From the cell containing the given text, extract its center point as [x, y] coordinate. 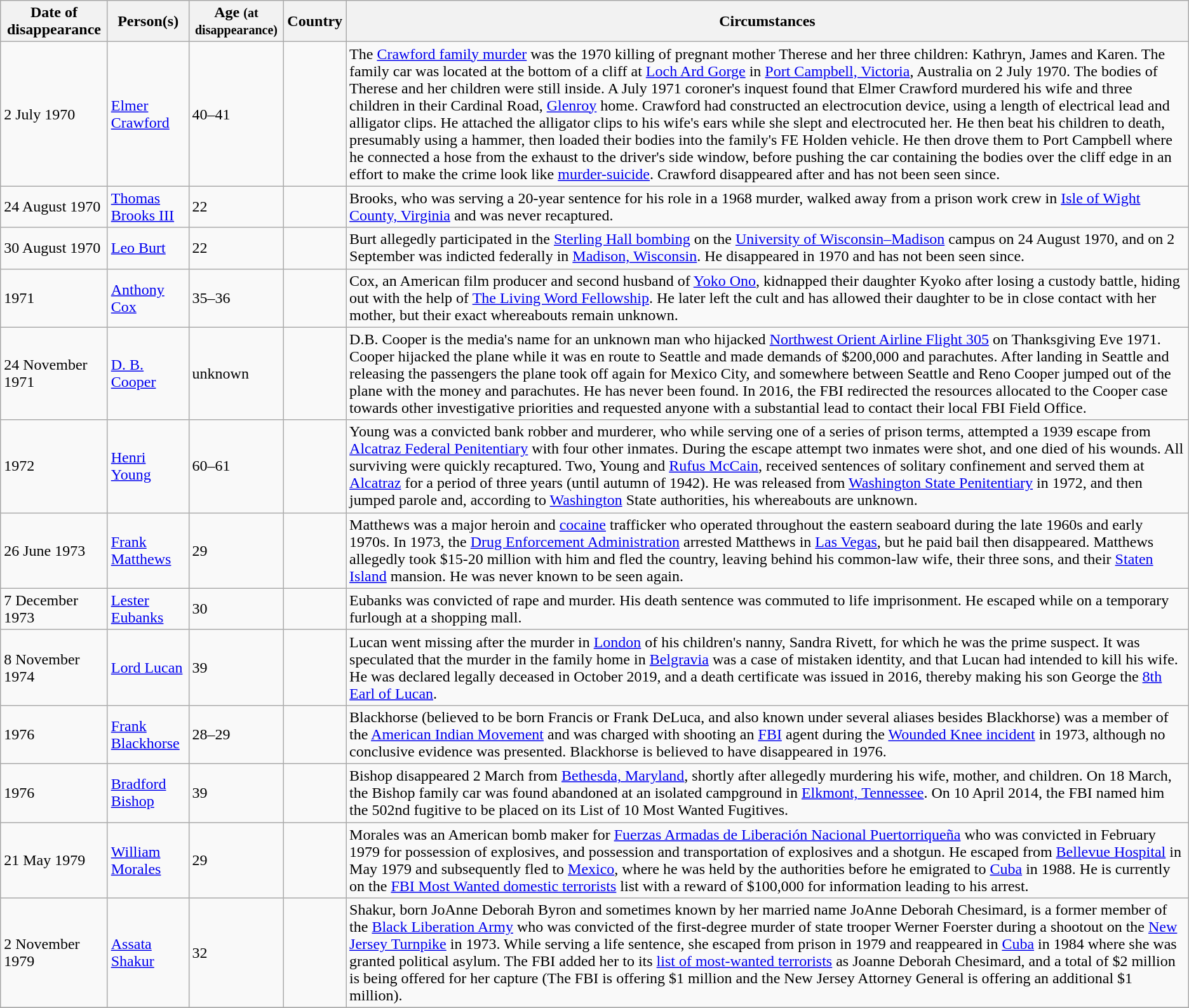
Circumstances [767, 22]
40–41 [236, 114]
2 November 1979 [54, 953]
Anthony Cox [148, 298]
1972 [54, 466]
26 June 1973 [54, 550]
Lester Eubanks [148, 608]
Elmer Crawford [148, 114]
30 [236, 608]
1971 [54, 298]
unknown [236, 373]
60–61 [236, 466]
7 December 1973 [54, 608]
Date of disappearance [54, 22]
Lord Lucan [148, 667]
Frank Matthews [148, 550]
Person(s) [148, 22]
Country [315, 22]
Henri Young [148, 466]
Leo Burt [148, 248]
30 August 1970 [54, 248]
2 July 1970 [54, 114]
8 November 1974 [54, 667]
32 [236, 953]
28–29 [236, 734]
35–36 [236, 298]
Bradford Bishop [148, 793]
21 May 1979 [54, 860]
Age (at disappearance) [236, 22]
William Morales [148, 860]
24 August 1970 [54, 207]
24 November 1971 [54, 373]
Assata Shakur [148, 953]
Thomas Brooks III [148, 207]
D. B. Cooper [148, 373]
Frank Blackhorse [148, 734]
